Output the [x, y] coordinate of the center of the cell containing the given text.  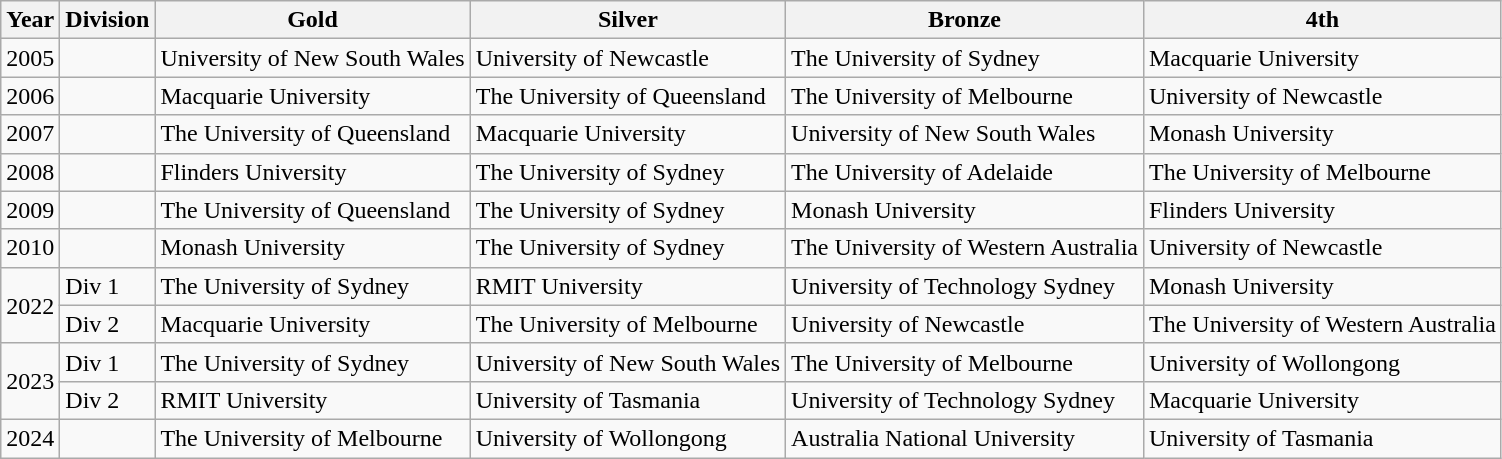
2008 [30, 172]
2010 [30, 248]
2009 [30, 210]
The University of Adelaide [965, 172]
Year [30, 20]
Division [108, 20]
4th [1322, 20]
2005 [30, 58]
2006 [30, 96]
Gold [312, 20]
Bronze [965, 20]
2007 [30, 134]
Australia National University [965, 438]
Silver [628, 20]
2022 [30, 305]
2024 [30, 438]
2023 [30, 381]
